Capture the cell that displays the provided text and extract its [X, Y] central coordinate. 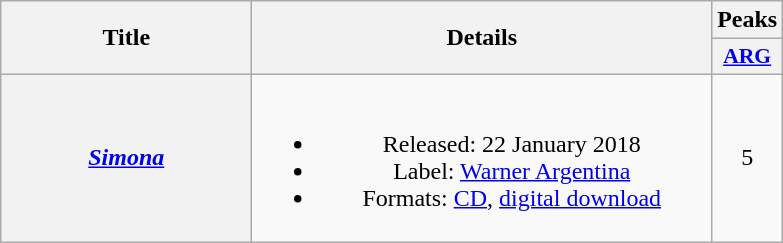
Released: 22 January 2018Label: Warner ArgentinaFormats: CD, digital download [482, 158]
Details [482, 38]
ARG [748, 57]
5 [748, 158]
Peaks [748, 20]
Simona [126, 158]
Title [126, 38]
